Determine the [X, Y] coordinate at the center of the cell enclosing the given text.  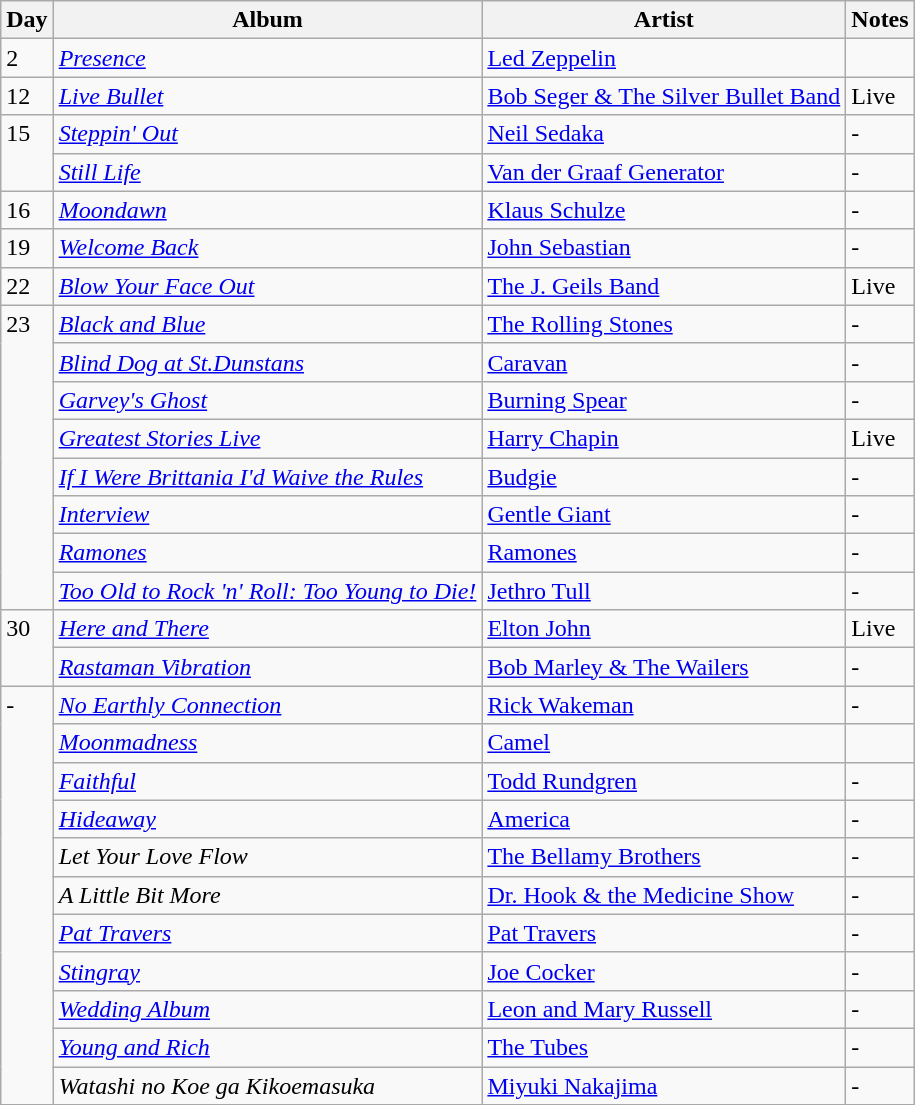
Klaus Schulze [664, 210]
Album [268, 20]
15 [27, 153]
Blow Your Face Out [268, 286]
12 [27, 96]
Still Life [268, 172]
Harry Chapin [664, 438]
Bob Seger & The Silver Bullet Band [664, 96]
19 [27, 248]
Notes [880, 20]
Moonmadness [268, 743]
Welcome Back [268, 248]
Black and Blue [268, 324]
Rick Wakeman [664, 705]
23 [27, 457]
Stingray [268, 971]
The Bellamy Brothers [664, 857]
The Tubes [664, 1047]
Greatest Stories Live [268, 438]
30 [27, 648]
Hideaway [268, 819]
Leon and Mary Russell [664, 1009]
Wedding Album [268, 1009]
Interview [268, 515]
Elton John [664, 629]
Budgie [664, 477]
No Earthly Connection [268, 705]
2 [27, 58]
Caravan [664, 362]
America [664, 819]
Let Your Love Flow [268, 857]
The Rolling Stones [664, 324]
Led Zeppelin [664, 58]
Dr. Hook & the Medicine Show [664, 895]
22 [27, 286]
16 [27, 210]
Too Old to Rock 'n' Roll: Too Young to Die! [268, 591]
Gentle Giant [664, 515]
Day [27, 20]
Faithful [268, 781]
John Sebastian [664, 248]
Watashi no Koe ga Kikoemasuka [268, 1085]
Here and There [268, 629]
Artist [664, 20]
Jethro Tull [664, 591]
Todd Rundgren [664, 781]
A Little Bit More [268, 895]
Live Bullet [268, 96]
The J. Geils Band [664, 286]
Moondawn [268, 210]
Rastaman Vibration [268, 667]
Bob Marley & The Wailers [664, 667]
Steppin' Out [268, 134]
Neil Sedaka [664, 134]
Garvey's Ghost [268, 400]
Miyuki Nakajima [664, 1085]
Joe Cocker [664, 971]
Presence [268, 58]
Blind Dog at St.Dunstans [268, 362]
Camel [664, 743]
Young and Rich [268, 1047]
Van der Graaf Generator [664, 172]
If I Were Brittania I'd Waive the Rules [268, 477]
Burning Spear [664, 400]
